Capture the cell that displays the provided text and extract its [X, Y] central coordinate. 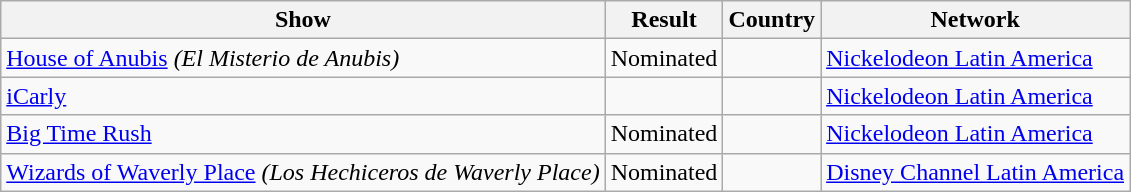
iCarly [303, 96]
Network [976, 20]
Disney Channel Latin America [976, 172]
Big Time Rush [303, 134]
Country [772, 20]
House of Anubis (El Misterio de Anubis) [303, 58]
Wizards of Waverly Place (Los Hechiceros de Waverly Place) [303, 172]
Result [664, 20]
Show [303, 20]
